For the text-containing cell, return its midpoint in [x, y] coordinate format. 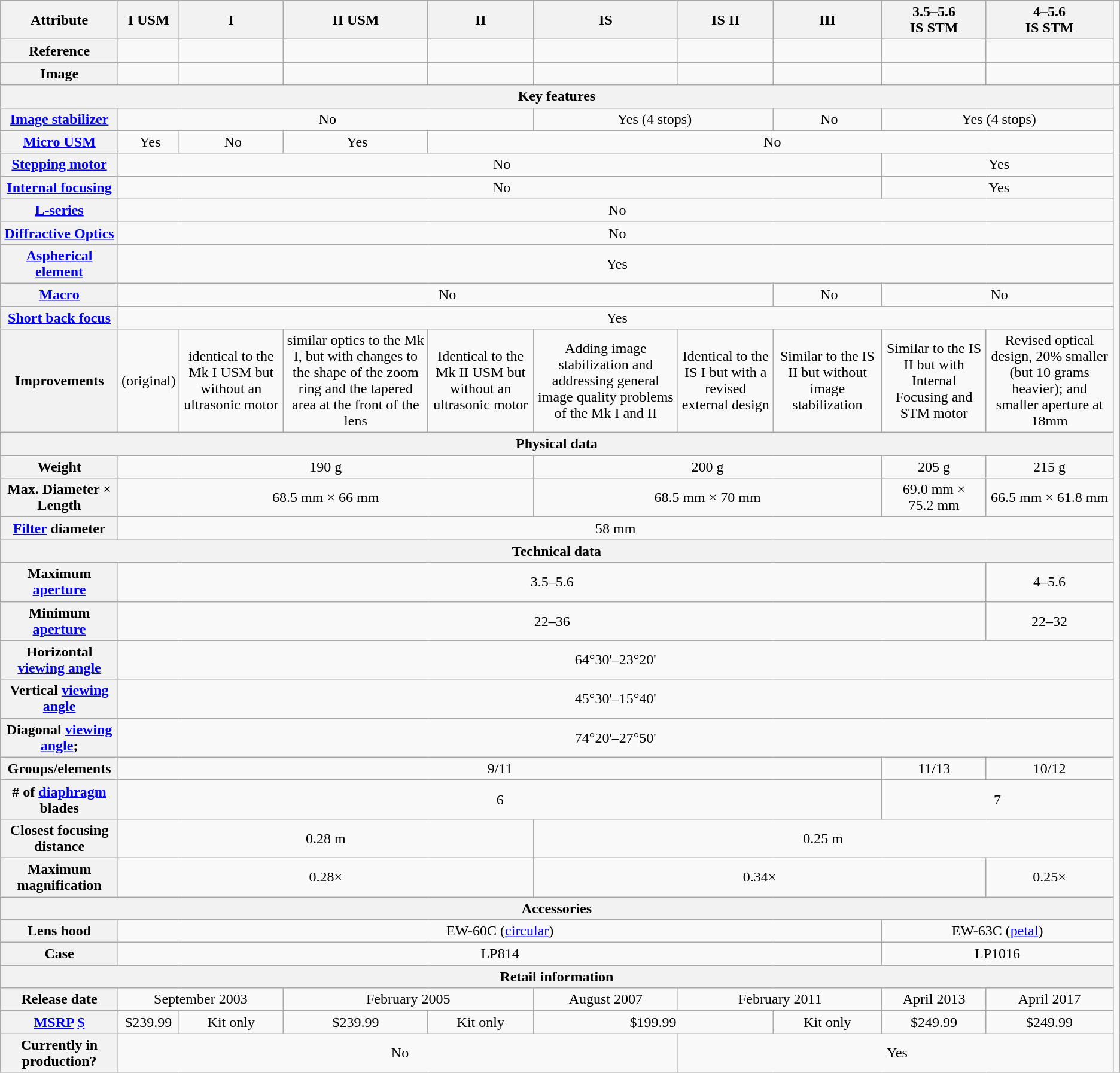
EW-60C (circular) [500, 931]
0.25× [1049, 877]
215 g [1049, 467]
Max. Diameter × Length [60, 498]
68.5 mm × 66 mm [325, 498]
Physical data [556, 444]
3.5–5.6 [552, 582]
Diagonal viewing angle; [60, 737]
Reference [60, 51]
# of diaphragm blades [60, 800]
Currently in production? [60, 1053]
11/13 [934, 768]
22–36 [552, 621]
58 mm [615, 528]
I USM [148, 20]
IS II [726, 20]
7 [997, 800]
Horizontal viewing angle [60, 659]
Retail information [556, 977]
MSRP $ [60, 1022]
Closest focusing distance [60, 838]
10/12 [1049, 768]
Aspherical element [60, 263]
Attribute [60, 20]
0.28 m [325, 838]
Key features [556, 96]
Internal focusing [60, 187]
Maximum magnification [60, 877]
II USM [355, 20]
9/11 [500, 768]
I [231, 20]
February 2011 [780, 999]
Groups/elements [60, 768]
Micro USM [60, 142]
Stepping motor [60, 165]
$199.99 [653, 1022]
Maximum aperture [60, 582]
45°30'–15°40' [615, 699]
69.0 mm × 75.2 mm [934, 498]
0.28× [325, 877]
Identical to the Mk II USM but without an ultrasonic motor [480, 381]
Accessories [556, 908]
April 2017 [1049, 999]
74°20'–27°50' [615, 737]
Revised optical design, 20% smaller (but 10 grams heavier); and smaller aperture at 18mm [1049, 381]
Case [60, 954]
IS [605, 20]
Minimum aperture [60, 621]
April 2013 [934, 999]
LP1016 [997, 954]
6 [500, 800]
205 g [934, 467]
Weight [60, 467]
August 2007 [605, 999]
22–32 [1049, 621]
4–5.6 [1049, 582]
identical to the Mk I USM but without an ultrasonic motor [231, 381]
Adding image stabilization and addressing general image quality problems of the Mk I and II [605, 381]
Macro [60, 294]
similar optics to the Mk I, but with changes to the shape of the zoom ring and the tapered area at the front of the lens [355, 381]
III [827, 20]
(original) [148, 381]
Vertical viewing angle [60, 699]
Improvements [60, 381]
4–5.6IS STM [1049, 20]
Image stabilizer [60, 119]
Diffractive Optics [60, 233]
0.25 m [823, 838]
3.5–5.6IS STM [934, 20]
64°30'–23°20' [615, 659]
0.34× [760, 877]
200 g [707, 467]
Technical data [556, 551]
Filter diameter [60, 528]
Release date [60, 999]
Image [60, 74]
September 2003 [200, 999]
II [480, 20]
EW-63C (petal) [997, 931]
Identical to the IS I but with a revised external design [726, 381]
Similar to the IS II but with Internal Focusing and STM motor [934, 381]
Lens hood [60, 931]
L-series [60, 210]
68.5 mm × 70 mm [707, 498]
February 2005 [408, 999]
66.5 mm × 61.8 mm [1049, 498]
Short back focus [60, 318]
LP814 [500, 954]
Similar to the IS II but without image stabilization [827, 381]
190 g [325, 467]
